Output the [X, Y] coordinate of the center of the cell containing the given text.  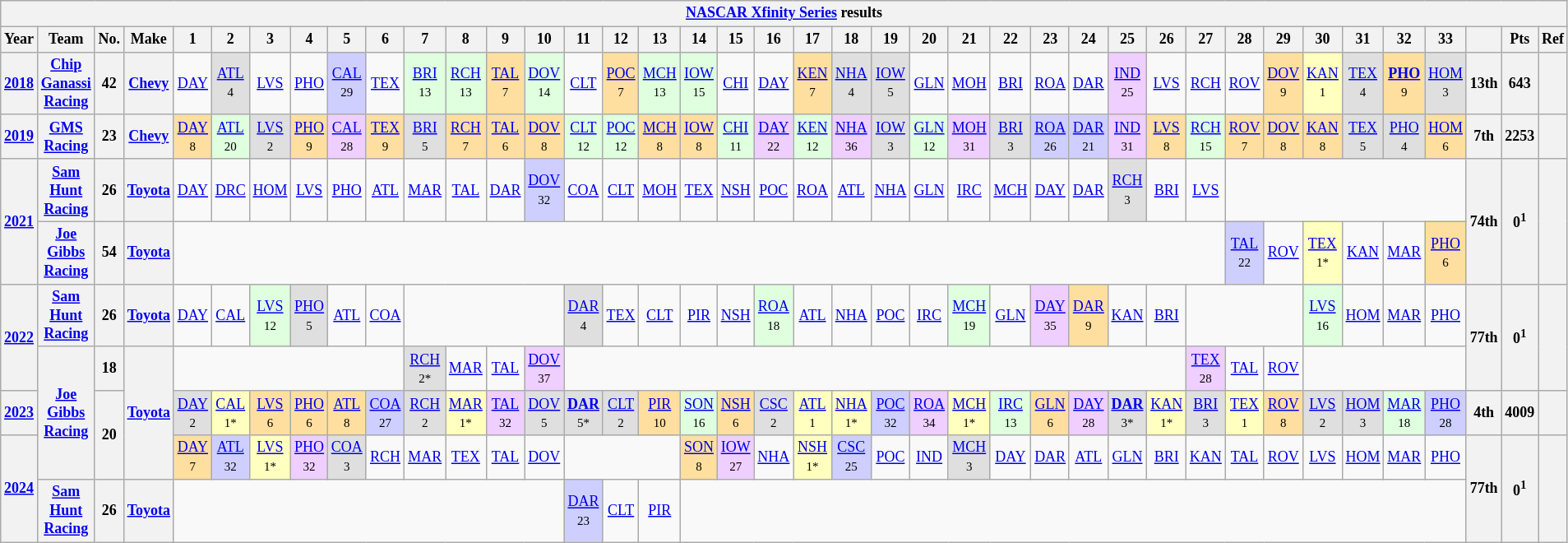
42 [109, 83]
Team [66, 39]
7th [1483, 137]
ATL1 [812, 413]
31 [1363, 39]
2019 [20, 137]
74th [1483, 221]
PIR10 [659, 413]
IRC13 [1011, 413]
DAR3* [1127, 413]
6 [385, 39]
LVS6 [270, 413]
POC12 [621, 137]
Make [148, 39]
IND25 [1127, 83]
IND31 [1127, 137]
2022 [20, 337]
11 [584, 39]
Ref [1553, 39]
ROA18 [774, 315]
54 [109, 253]
POC32 [890, 413]
5 [347, 39]
2023 [20, 413]
DAR9 [1089, 315]
643 [1519, 83]
BRI13 [425, 83]
IOW3 [890, 137]
24 [1089, 39]
DAY22 [774, 137]
3 [270, 39]
19 [890, 39]
MCH13 [659, 83]
ATL20 [230, 137]
DOV9 [1284, 83]
7 [425, 39]
2024 [20, 489]
32 [1404, 39]
CSC2 [774, 413]
13th [1483, 83]
DAR5* [584, 413]
4 [309, 39]
ATL8 [347, 413]
TAL22 [1245, 253]
COA3 [347, 457]
DAR4 [584, 315]
IND [929, 457]
KAN1* [1167, 413]
CSC25 [851, 457]
1 [192, 39]
Chip Ganassi Racing [66, 83]
29 [1284, 39]
12 [621, 39]
TAL32 [505, 413]
DOV37 [544, 369]
NASCAR Xfinity Series results [784, 13]
DOV14 [544, 83]
2018 [20, 83]
TAL6 [505, 137]
NSH1* [812, 457]
MCH1* [969, 413]
4009 [1519, 413]
MCH [1011, 190]
DAR21 [1089, 137]
IOW27 [735, 457]
RCH7 [466, 137]
ROV7 [1245, 137]
KEN7 [812, 83]
IOW5 [890, 83]
8 [466, 39]
21 [969, 39]
28 [1245, 39]
2021 [20, 221]
RCH2* [425, 369]
CLT2 [621, 413]
15 [735, 39]
MAR1* [466, 413]
KAN1 [1323, 83]
GLN12 [929, 137]
2253 [1519, 137]
DAY7 [192, 457]
TEX9 [385, 137]
16 [774, 39]
MOH31 [969, 137]
30 [1323, 39]
No. [109, 39]
Year [20, 39]
14 [699, 39]
PHO4 [1404, 137]
TAL7 [505, 83]
10 [544, 39]
ATL32 [230, 457]
SON16 [699, 413]
GLN6 [1051, 413]
MCH3 [969, 457]
CHI [735, 83]
TEX1* [1323, 253]
17 [812, 39]
13 [659, 39]
ATL4 [230, 83]
LVS8 [1167, 137]
LVS12 [270, 315]
DAY28 [1089, 413]
9 [505, 39]
22 [1011, 39]
BRI5 [425, 137]
NSH6 [735, 413]
RCH15 [1206, 137]
2 [230, 39]
COA27 [385, 413]
MAR18 [1404, 413]
DAR23 [584, 510]
TEX28 [1206, 369]
DAY2 [192, 413]
DOV [544, 457]
NHA4 [851, 83]
CHI11 [735, 137]
33 [1445, 39]
RCH13 [466, 83]
DOV5 [544, 413]
PHO28 [1445, 413]
DAY8 [192, 137]
CAL [230, 315]
DRC [230, 190]
SON8 [699, 457]
TEX4 [1363, 83]
25 [1127, 39]
TEX5 [1363, 137]
CAL28 [347, 137]
CAL1* [230, 413]
MCH19 [969, 315]
TEX1 [1245, 413]
ROA26 [1051, 137]
NHA36 [851, 137]
MCH8 [659, 137]
CAL29 [347, 83]
NHA1* [851, 413]
ROV8 [1284, 413]
27 [1206, 39]
GMS Racing [66, 137]
RCH3 [1127, 190]
ROA34 [929, 413]
POC7 [621, 83]
IOW15 [699, 83]
PHO5 [309, 315]
Pts [1519, 39]
DOV32 [544, 190]
LVS1* [270, 457]
LVS16 [1323, 315]
KAN8 [1323, 137]
DAY35 [1051, 315]
IOW8 [699, 137]
CLT12 [584, 137]
PHO32 [309, 457]
4th [1483, 413]
RCH2 [425, 413]
HOM6 [1445, 137]
KEN12 [812, 137]
